Search for the cell housing the specified text and yield its (X, Y) center coordinate. 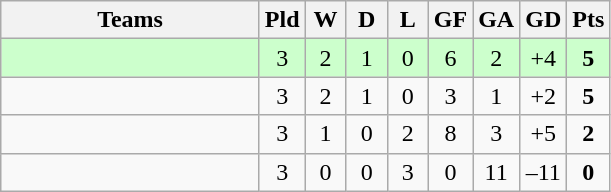
D (366, 20)
Teams (130, 20)
8 (450, 134)
Pld (282, 20)
+5 (544, 134)
11 (496, 172)
–11 (544, 172)
6 (450, 58)
L (408, 20)
+2 (544, 96)
+4 (544, 58)
GD (544, 20)
Pts (588, 20)
GA (496, 20)
W (326, 20)
GF (450, 20)
